Determine the (x, y) coordinate at the center of the cell enclosing the given text.  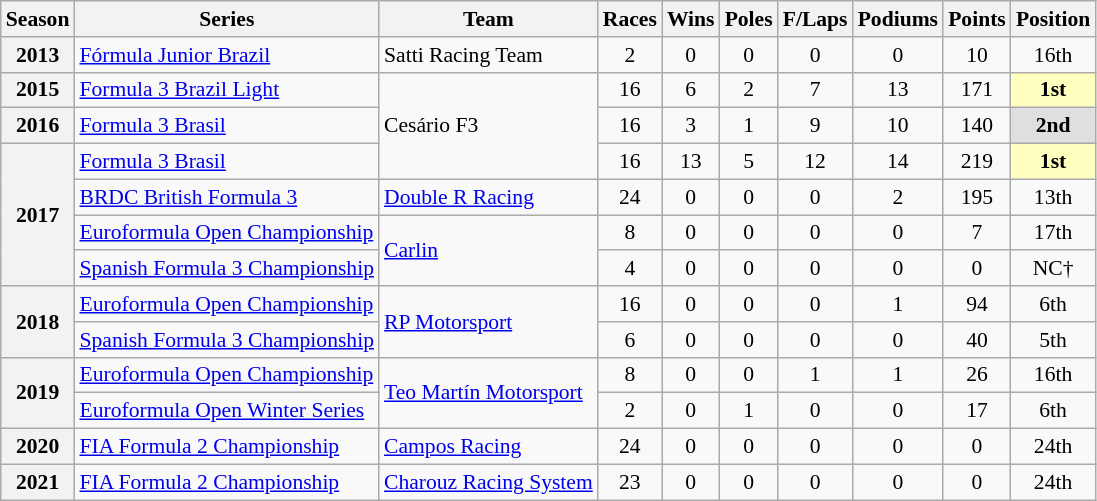
17 (977, 411)
2016 (38, 126)
Season (38, 19)
Series (226, 19)
Points (977, 19)
40 (977, 340)
Team (488, 19)
Teo Martín Motorsport (488, 392)
17th (1053, 233)
2nd (1053, 126)
4 (630, 269)
Races (630, 19)
12 (816, 162)
Wins (691, 19)
171 (977, 90)
Formula 3 Brazil Light (226, 90)
2019 (38, 392)
9 (816, 126)
Satti Racing Team (488, 55)
140 (977, 126)
Charouz Racing System (488, 482)
F/Laps (816, 19)
14 (898, 162)
Euroformula Open Winter Series (226, 411)
5 (749, 162)
Double R Racing (488, 197)
2015 (38, 90)
26 (977, 375)
NC† (1053, 269)
23 (630, 482)
Fórmula Junior Brazil (226, 55)
Campos Racing (488, 447)
RP Motorsport (488, 322)
13th (1053, 197)
2020 (38, 447)
5th (1053, 340)
94 (977, 304)
2018 (38, 322)
2021 (38, 482)
2017 (38, 215)
Cesário F3 (488, 126)
219 (977, 162)
Podiums (898, 19)
Position (1053, 19)
2013 (38, 55)
Carlin (488, 250)
195 (977, 197)
3 (691, 126)
BRDC British Formula 3 (226, 197)
Poles (749, 19)
